Pinpoint the cell where the given text exists, returning its [x, y] midpoint coordinate. 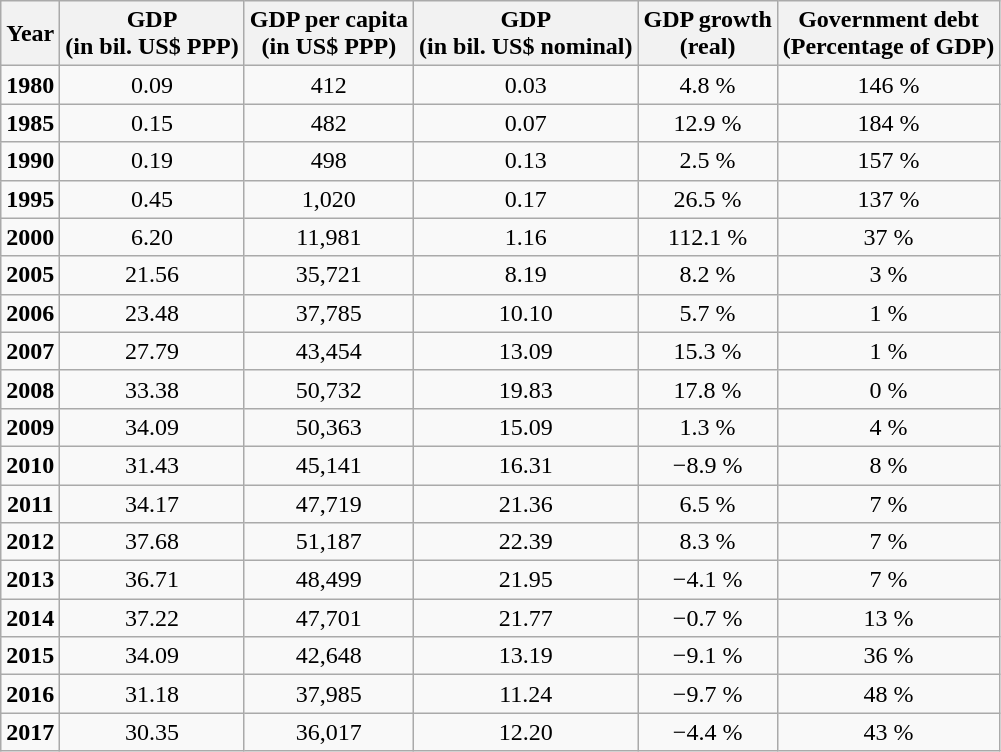
3 % [888, 275]
2007 [30, 351]
2010 [30, 465]
0.07 [526, 123]
37.68 [152, 542]
11.24 [526, 694]
23.48 [152, 313]
5.7 % [708, 313]
31.43 [152, 465]
0.17 [526, 199]
12.9 % [708, 123]
2013 [30, 580]
−4.4 % [708, 732]
4.8 % [708, 85]
2000 [30, 237]
−8.9 % [708, 465]
37,985 [328, 694]
8.3 % [708, 542]
37,785 [328, 313]
30.35 [152, 732]
16.31 [526, 465]
498 [328, 161]
43 % [888, 732]
22.39 [526, 542]
184 % [888, 123]
482 [328, 123]
50,732 [328, 389]
47,719 [328, 503]
GDP(in bil. US$ nominal) [526, 34]
21.95 [526, 580]
10.10 [526, 313]
2016 [30, 694]
−0.7 % [708, 618]
146 % [888, 85]
0.03 [526, 85]
1985 [30, 123]
35,721 [328, 275]
GDP(in bil. US$ PPP) [152, 34]
33.38 [152, 389]
51,187 [328, 542]
11,981 [328, 237]
8 % [888, 465]
42,648 [328, 656]
0.45 [152, 199]
1990 [30, 161]
0.15 [152, 123]
21.56 [152, 275]
2015 [30, 656]
36.71 [152, 580]
GDP per capita(in US$ PPP) [328, 34]
21.36 [526, 503]
157 % [888, 161]
2008 [30, 389]
36 % [888, 656]
2006 [30, 313]
2012 [30, 542]
45,141 [328, 465]
−9.1 % [708, 656]
Year [30, 34]
2009 [30, 427]
Government debt(Percentage of GDP) [888, 34]
2014 [30, 618]
−4.1 % [708, 580]
1.16 [526, 237]
13 % [888, 618]
27.79 [152, 351]
2011 [30, 503]
36,017 [328, 732]
412 [328, 85]
8.2 % [708, 275]
2017 [30, 732]
1995 [30, 199]
48 % [888, 694]
34.17 [152, 503]
8.19 [526, 275]
0.13 [526, 161]
0 % [888, 389]
26.5 % [708, 199]
4 % [888, 427]
19.83 [526, 389]
0.09 [152, 85]
13.09 [526, 351]
15.09 [526, 427]
17.8 % [708, 389]
31.18 [152, 694]
6.5 % [708, 503]
1.3 % [708, 427]
21.77 [526, 618]
1980 [30, 85]
37 % [888, 237]
50,363 [328, 427]
0.19 [152, 161]
37.22 [152, 618]
112.1 % [708, 237]
13.19 [526, 656]
15.3 % [708, 351]
1,020 [328, 199]
2005 [30, 275]
6.20 [152, 237]
−9.7 % [708, 694]
48,499 [328, 580]
12.20 [526, 732]
2.5 % [708, 161]
GDP growth(real) [708, 34]
47,701 [328, 618]
43,454 [328, 351]
137 % [888, 199]
